For the text-containing cell, return its midpoint in [x, y] coordinate format. 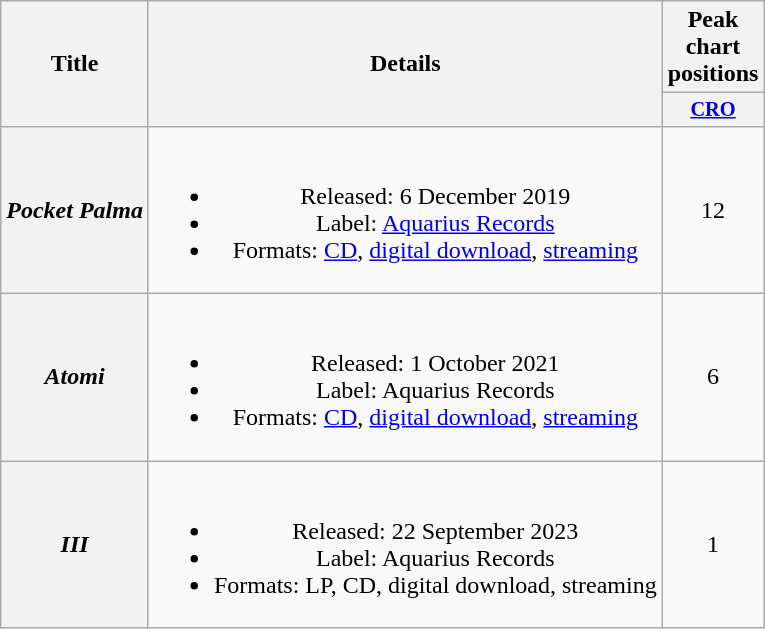
III [75, 544]
1 [713, 544]
Released: 22 September 2023Label: Aquarius RecordsFormats: LP, CD, digital download, streaming [405, 544]
Details [405, 64]
Pocket Palma [75, 210]
6 [713, 378]
Title [75, 64]
Released: 6 December 2019Label: Aquarius RecordsFormats: CD, digital download, streaming [405, 210]
CRO [713, 110]
Atomi [75, 378]
Released: 1 October 2021Label: Aquarius RecordsFormats: CD, digital download, streaming [405, 378]
12 [713, 210]
Peak chart positions [713, 47]
